Extract the [X, Y] coordinate from the center of the cell holding the provided text.  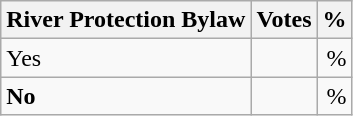
River Protection Bylaw [126, 20]
No [126, 96]
Yes [126, 58]
Votes [284, 20]
